Determine the (X, Y) coordinate at the center of the cell enclosing the given text.  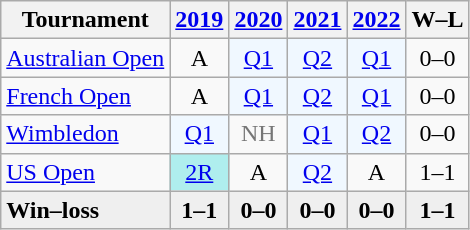
2020 (258, 20)
Australian Open (86, 58)
Win–loss (86, 210)
W–L (438, 20)
Tournament (86, 20)
2019 (200, 20)
French Open (86, 96)
2022 (376, 20)
2R (200, 172)
NH (258, 134)
US Open (86, 172)
Wimbledon (86, 134)
2021 (318, 20)
